Output the [x, y] coordinate of the center of the cell containing the given text.  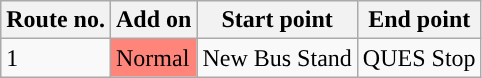
1 [56, 58]
End point [419, 20]
Route no. [56, 20]
Normal [153, 58]
New Bus Stand [277, 58]
QUES Stop [419, 58]
Start point [277, 20]
Add on [153, 20]
